Scan for the cell matching the given text and deliver its [x, y] coordinate at center. 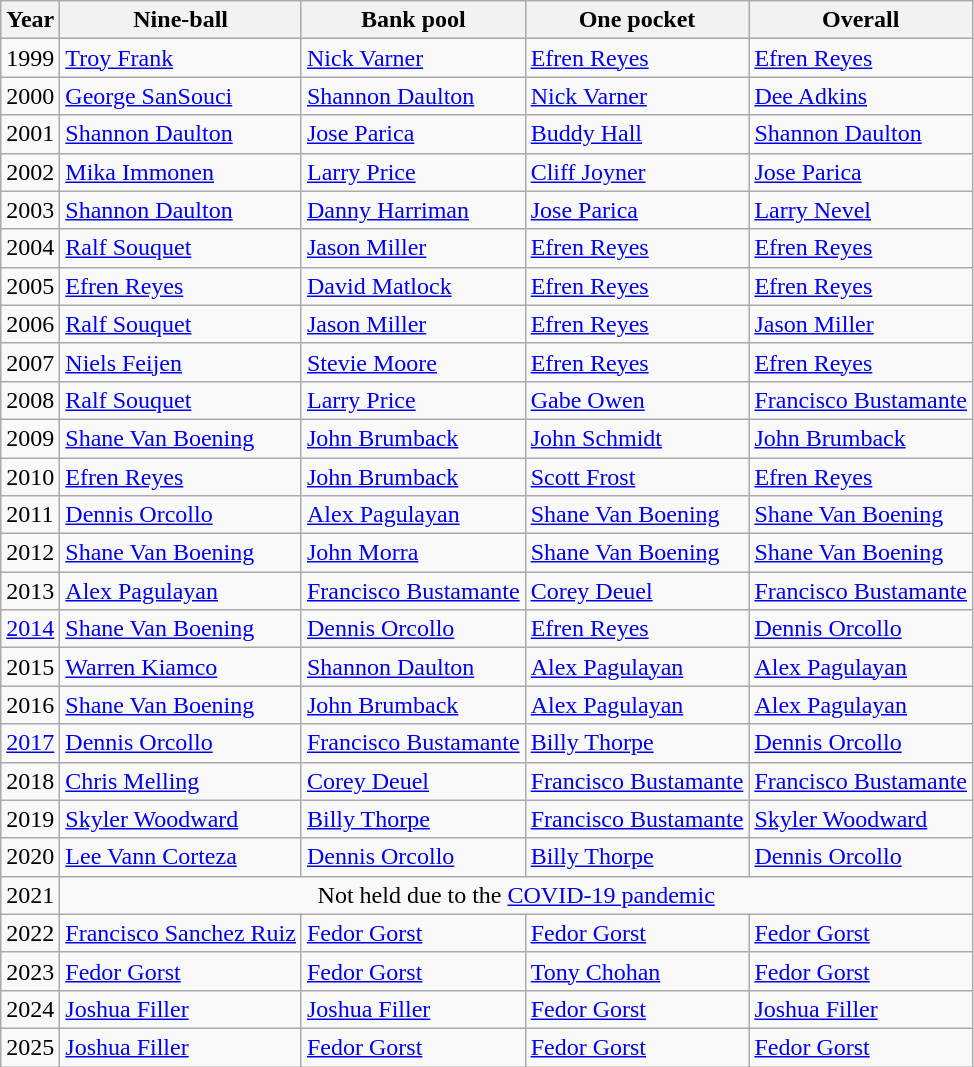
Mika Immonen [181, 172]
Overall [861, 20]
2005 [30, 286]
Scott Frost [637, 477]
2013 [30, 591]
Niels Feijen [181, 362]
2006 [30, 324]
John Schmidt [637, 438]
Danny Harriman [413, 210]
2003 [30, 210]
2014 [30, 629]
John Morra [413, 553]
Year [30, 20]
2012 [30, 553]
2001 [30, 134]
2002 [30, 172]
1999 [30, 58]
2024 [30, 1009]
David Matlock [413, 286]
Troy Frank [181, 58]
Stevie Moore [413, 362]
Lee Vann Corteza [181, 857]
2000 [30, 96]
2020 [30, 857]
2022 [30, 933]
Warren Kiamco [181, 667]
George SanSouci [181, 96]
2007 [30, 362]
2021 [30, 895]
2010 [30, 477]
2018 [30, 781]
Bank pool [413, 20]
2023 [30, 971]
2025 [30, 1047]
Gabe Owen [637, 400]
2008 [30, 400]
Buddy Hall [637, 134]
Dee Adkins [861, 96]
Cliff Joyner [637, 172]
2017 [30, 743]
Tony Chohan [637, 971]
One pocket [637, 20]
Nine-ball [181, 20]
2009 [30, 438]
2011 [30, 515]
2016 [30, 705]
2015 [30, 667]
Not held due to the COVID-19 pandemic [516, 895]
2004 [30, 248]
Francisco Sanchez Ruiz [181, 933]
Chris Melling [181, 781]
Larry Nevel [861, 210]
2019 [30, 819]
